Extract the (X, Y) coordinate from the center of the cell holding the provided text.  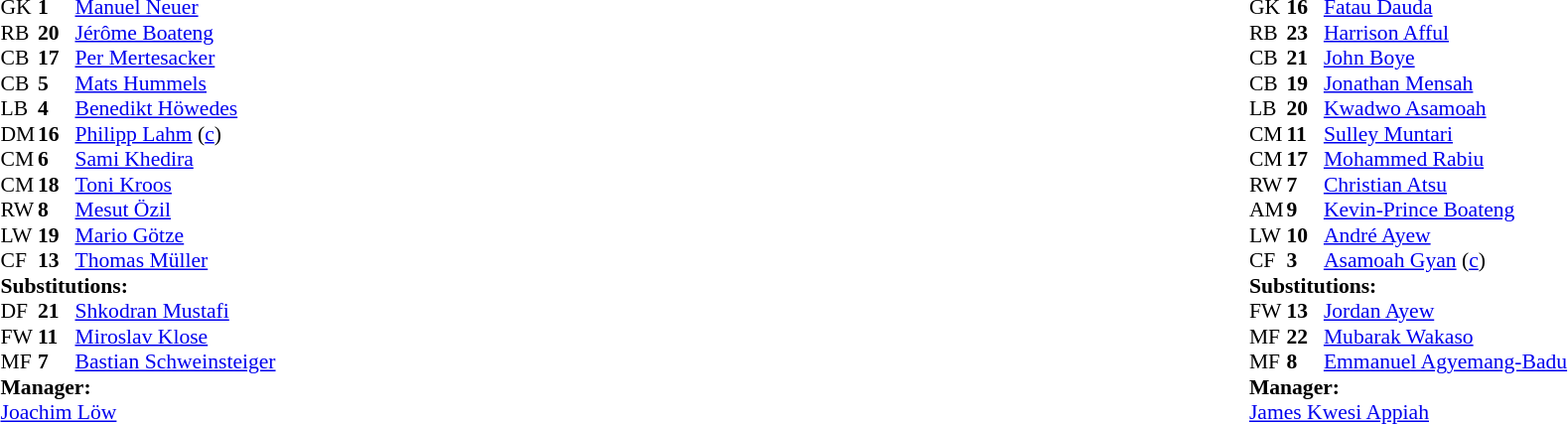
Toni Kroos (176, 185)
Thomas Müller (176, 261)
André Ayew (1446, 235)
5 (57, 83)
DF (19, 311)
Harrison Afful (1446, 33)
Jérôme Boateng (176, 33)
Sami Khedira (176, 160)
Mubarak Wakaso (1446, 337)
Per Mertesacker (176, 59)
Shkodran Mustafi (176, 311)
Christian Atsu (1446, 185)
22 (1305, 337)
AM (1268, 210)
9 (1305, 210)
3 (1305, 261)
Bastian Schweinsteiger (176, 362)
Benedikt Höwedes (176, 108)
10 (1305, 235)
Mesut Özil (176, 210)
John Boye (1446, 59)
Mario Götze (176, 235)
Mats Hummels (176, 83)
Emmanuel Agyemang-Badu (1446, 362)
18 (57, 185)
Jordan Ayew (1446, 311)
Jonathan Mensah (1446, 83)
Kevin-Prince Boateng (1446, 210)
Kwadwo Asamoah (1446, 108)
6 (57, 160)
Mohammed Rabiu (1446, 160)
Sulley Muntari (1446, 134)
Philipp Lahm (c) (176, 134)
23 (1305, 33)
DM (19, 134)
Miroslav Klose (176, 337)
Asamoah Gyan (c) (1446, 261)
16 (57, 134)
4 (57, 108)
